Search for the cell housing the specified text and yield its [x, y] center coordinate. 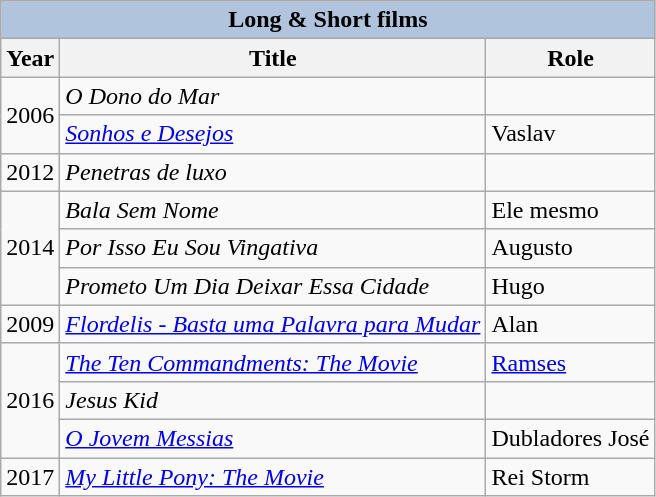
Title [273, 58]
2009 [30, 324]
My Little Pony: The Movie [273, 477]
Hugo [570, 286]
Role [570, 58]
Year [30, 58]
Alan [570, 324]
2017 [30, 477]
2006 [30, 115]
2016 [30, 400]
Sonhos e Desejos [273, 134]
O Dono do Mar [273, 96]
Ramses [570, 362]
2012 [30, 172]
Bala Sem Nome [273, 210]
2014 [30, 248]
Long & Short films [328, 20]
Dubladores José [570, 438]
Prometo Um Dia Deixar Essa Cidade [273, 286]
The Ten Commandments: The Movie [273, 362]
Rei Storm [570, 477]
Penetras de luxo [273, 172]
Flordelis - Basta uma Palavra para Mudar [273, 324]
Augusto [570, 248]
Vaslav [570, 134]
Por Isso Eu Sou Vingativa [273, 248]
O Jovem Messias [273, 438]
Ele mesmo [570, 210]
Jesus Kid [273, 400]
